Determine the [x, y] coordinate at the center of the cell enclosing the given text.  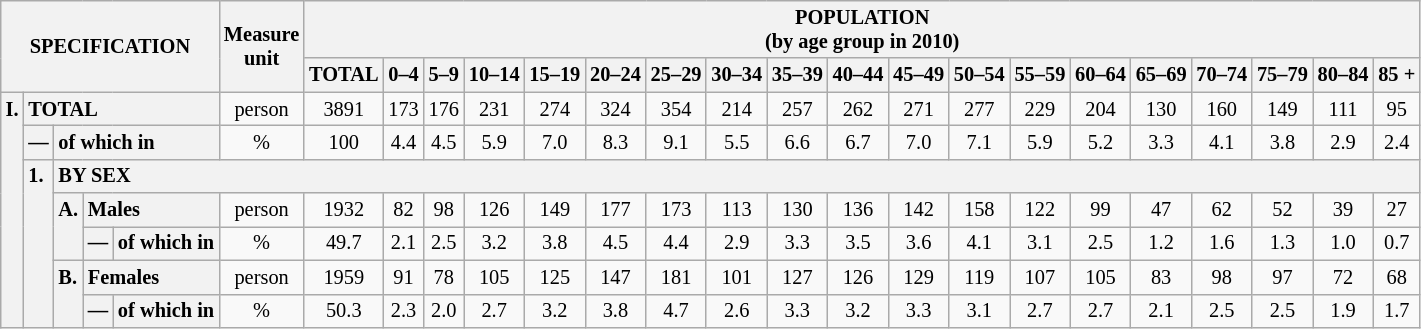
60–64 [1100, 75]
231 [494, 109]
30–34 [736, 75]
271 [918, 109]
6.7 [858, 142]
3.5 [858, 243]
176 [444, 109]
B. [68, 294]
6.6 [798, 142]
15–19 [554, 75]
49.7 [344, 243]
97 [1282, 277]
257 [798, 109]
35–39 [798, 75]
5–9 [444, 75]
20–24 [616, 75]
2.6 [736, 311]
177 [616, 210]
62 [1222, 210]
72 [1344, 277]
65–69 [1162, 75]
POPULATION (by age group in 2010) [862, 29]
274 [554, 109]
27 [1396, 210]
0–4 [403, 75]
3891 [344, 109]
214 [736, 109]
50.3 [344, 311]
Females [151, 277]
204 [1100, 109]
5.5 [736, 142]
47 [1162, 210]
125 [554, 277]
Males [151, 210]
2.0 [444, 311]
SPECIFICATION [110, 46]
229 [1040, 109]
82 [403, 210]
107 [1040, 277]
1.6 [1222, 243]
7.1 [980, 142]
99 [1100, 210]
1.7 [1396, 311]
147 [616, 277]
A. [68, 226]
80–84 [1344, 75]
2.4 [1396, 142]
70–74 [1222, 75]
1.3 [1282, 243]
2.3 [403, 311]
10–14 [494, 75]
122 [1040, 210]
1932 [344, 210]
100 [344, 142]
9.1 [676, 142]
8.3 [616, 142]
5.2 [1100, 142]
101 [736, 277]
354 [676, 109]
78 [444, 277]
277 [980, 109]
129 [918, 277]
127 [798, 277]
111 [1344, 109]
55–59 [1040, 75]
3.6 [918, 243]
0.7 [1396, 243]
136 [858, 210]
85 + [1396, 75]
160 [1222, 109]
83 [1162, 277]
1.9 [1344, 311]
181 [676, 277]
45–49 [918, 75]
158 [980, 210]
142 [918, 210]
BY SEX [738, 176]
113 [736, 210]
I. [12, 210]
1. [38, 243]
52 [1282, 210]
1959 [344, 277]
68 [1396, 277]
40–44 [858, 75]
91 [403, 277]
75–79 [1282, 75]
39 [1344, 210]
262 [858, 109]
50–54 [980, 75]
4.7 [676, 311]
1.2 [1162, 243]
Measure unit [262, 46]
95 [1396, 109]
1.0 [1344, 243]
119 [980, 277]
324 [616, 109]
25–29 [676, 75]
